Provide the [x, y] coordinate of the cell's center where the given text is located.  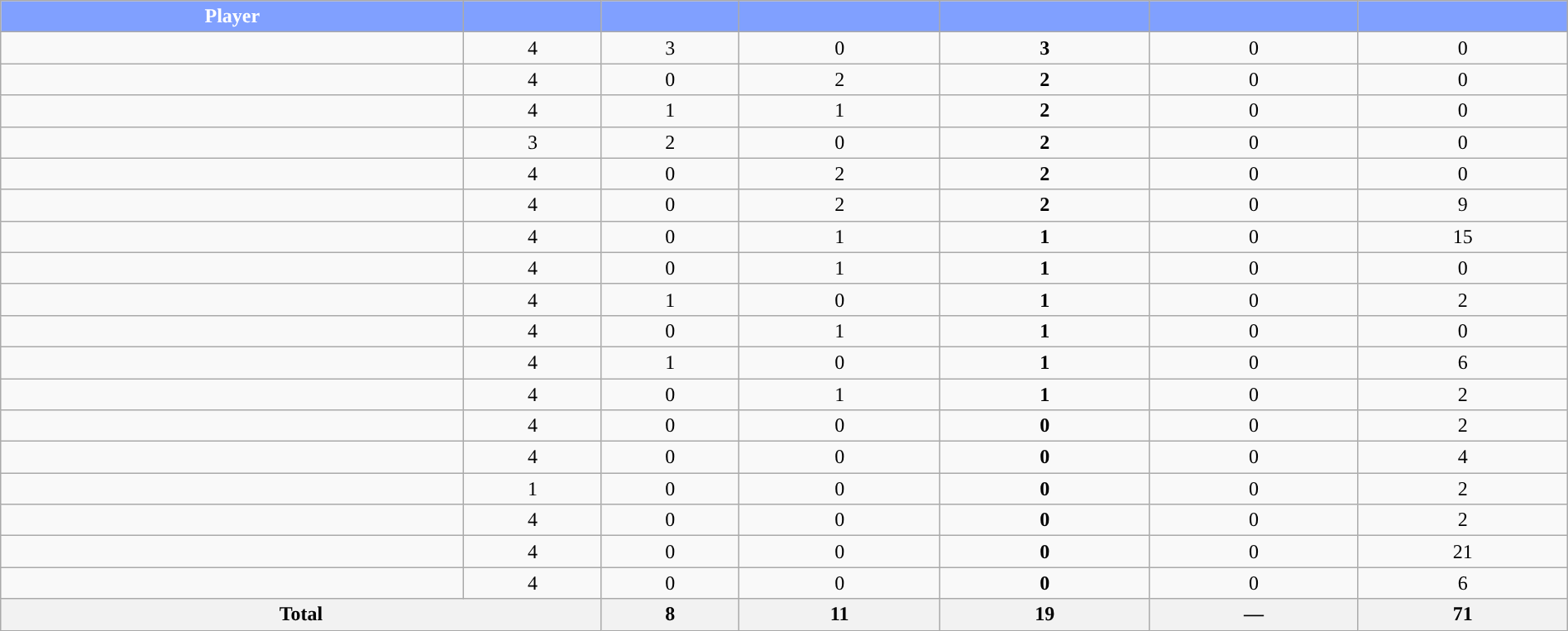
15 [1462, 237]
21 [1462, 552]
71 [1462, 614]
8 [670, 614]
— [1254, 614]
11 [839, 614]
Total [301, 614]
Player [232, 17]
19 [1045, 614]
9 [1462, 205]
